Detect which cell encompasses the target text, then output its (X, Y) center coordinate. 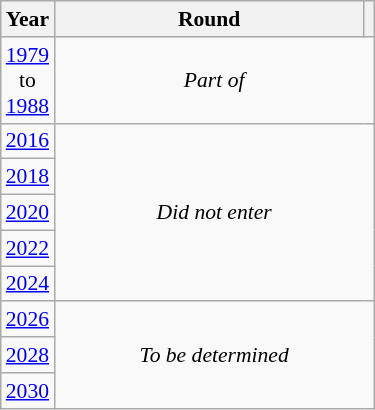
2026 (28, 320)
Round (209, 19)
Part of (214, 80)
Year (28, 19)
2016 (28, 141)
2022 (28, 248)
2024 (28, 284)
To be determined (214, 356)
2018 (28, 177)
2030 (28, 391)
2028 (28, 355)
1979to1988 (28, 80)
Did not enter (214, 212)
2020 (28, 213)
